Return the [X, Y] coordinate for the center point of the cell that contains the specified text.  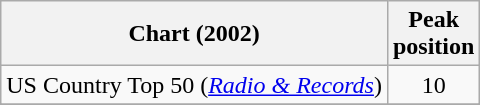
Peakposition [433, 34]
Chart (2002) [194, 34]
US Country Top 50 (Radio & Records) [194, 85]
10 [433, 85]
